Output the (x, y) coordinate of the center of the cell containing the given text.  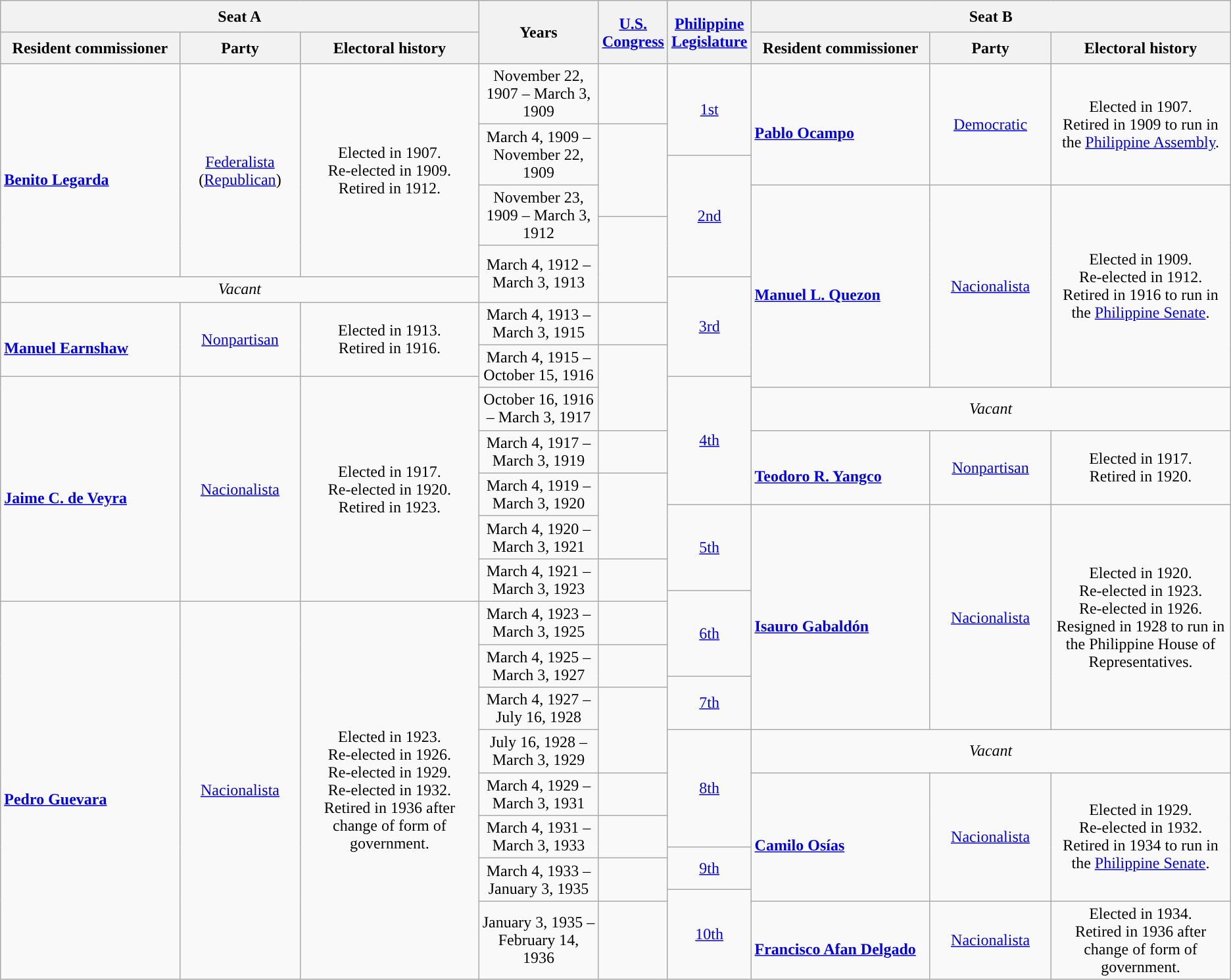
Benito Legarda (90, 170)
October 16, 1916 – March 3, 1917 (539, 409)
2nd (709, 216)
6th (709, 633)
March 4, 1923 – March 3, 1925 (539, 622)
March 4, 1912 – March 3, 1913 (539, 274)
Teodoro R. Yangco (840, 467)
March 4, 1929 – March 3, 1931 (539, 795)
Francisco Afan Delgado (840, 941)
Isauro Gabaldón (840, 617)
5th (709, 547)
March 4, 1913 – March 3, 1915 (539, 324)
March 4, 1920 – March 3, 1921 (539, 537)
3rd (709, 326)
Elected in 1920.Re-elected in 1923.Re-elected in 1926.Resigned in 1928 to run in the Philippine House of Representatives. (1140, 617)
March 4, 1909 – November 22, 1909 (539, 155)
March 4, 1917 – March 3, 1919 (539, 451)
Elected in 1913.Retired in 1916. (389, 339)
March 4, 1915 – October 15, 1916 (539, 366)
Elected in 1909.Re-elected in 1912.Retired in 1916 to run in the Philippine Senate. (1140, 286)
January 3, 1935 – February 14, 1936 (539, 941)
March 4, 1925 – March 3, 1927 (539, 666)
Elected in 1917.Retired in 1920. (1140, 467)
10th (709, 935)
8th (709, 789)
Manuel L. Quezon (840, 286)
Federalista(Republican) (240, 170)
4th (709, 441)
Years (539, 32)
U.S. Congress (633, 32)
November 23, 1909 – March 3, 1912 (539, 215)
Pedro Guevara (90, 790)
Philippine Legislature (709, 32)
July 16, 1928 – March 3, 1929 (539, 751)
Elected in 1934.Retired in 1936 after change of form of government. (1140, 941)
Pablo Ocampo (840, 124)
March 4, 1927 – July 16, 1928 (539, 709)
Seat A (239, 16)
March 4, 1919 – March 3, 1920 (539, 495)
Elected in 1907.Re-elected in 1909.Retired in 1912. (389, 170)
9th (709, 868)
March 4, 1921 – March 3, 1923 (539, 580)
Manuel Earnshaw (90, 339)
Elected in 1923.Re-elected in 1926.Re-elected in 1929.Re-elected in 1932.Retired in 1936 after change of form of government. (389, 790)
7th (709, 703)
March 4, 1933 – January 3, 1935 (539, 880)
Elected in 1929.Re-elected in 1932.Retired in 1934 to run in the Philippine Senate. (1140, 837)
November 22, 1907 – March 3, 1909 (539, 94)
Camilo Osías (840, 837)
March 4, 1931 – March 3, 1933 (539, 837)
Elected in 1907.Retired in 1909 to run in the Philippine Assembly. (1140, 124)
Jaime C. de Veyra (90, 489)
Elected in 1917.Re-elected in 1920.Retired in 1923. (389, 489)
1st (709, 110)
Democratic (990, 124)
Seat B (990, 16)
